Capture the cell that displays the provided text and extract its (x, y) central coordinate. 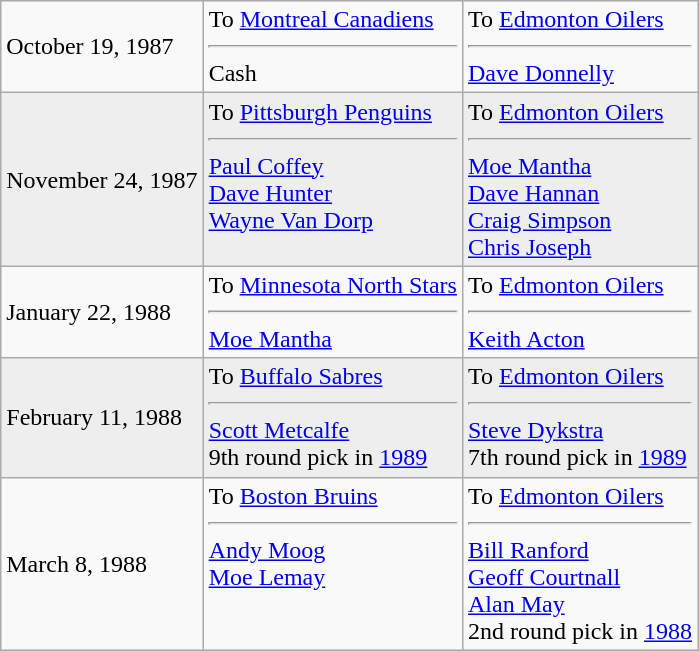
To Edmonton OilersMoe ManthaDave HannanCraig SimpsonChris Joseph (580, 180)
January 22, 1988 (102, 312)
To Montreal CanadiensCash (332, 47)
To Edmonton OilersBill RanfordGeoff CourtnallAlan May2nd round pick in 1988 (580, 564)
To Minnesota North StarsMoe Mantha (332, 312)
To Edmonton OilersKeith Acton (580, 312)
March 8, 1988 (102, 564)
To Edmonton OilersSteve Dykstra7th round pick in 1989 (580, 418)
To Pittsburgh PenguinsPaul CoffeyDave HunterWayne Van Dorp (332, 180)
November 24, 1987 (102, 180)
October 19, 1987 (102, 47)
February 11, 1988 (102, 418)
To Edmonton OilersDave Donnelly (580, 47)
To Buffalo SabresScott Metcalfe9th round pick in 1989 (332, 418)
To Boston BruinsAndy MoogMoe Lemay (332, 564)
